Detect which cell encompasses the target text, then output its [X, Y] center coordinate. 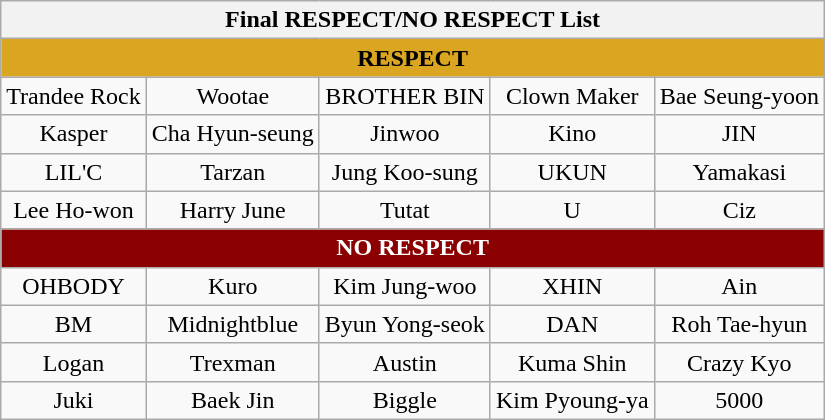
Kino [572, 134]
Kasper [74, 134]
Baek Jin [232, 400]
Jung Koo-sung [404, 172]
Kim Jung-woo [404, 286]
Harry June [232, 210]
U [572, 210]
Kuma Shin [572, 362]
NO RESPECT [413, 248]
Wootae [232, 96]
Crazy Kyo [739, 362]
Lee Ho-won [74, 210]
Roh Tae-hyun [739, 324]
Juki [74, 400]
Tutat [404, 210]
Bae Seung-yoon [739, 96]
Ain [739, 286]
Jinwoo [404, 134]
Austin [404, 362]
Biggle [404, 400]
Kuro [232, 286]
Cha Hyun-seung [232, 134]
Midnightblue [232, 324]
LIL'C [74, 172]
RESPECT [413, 58]
Tarzan [232, 172]
Kim Pyoung-ya [572, 400]
JIN [739, 134]
Yamakasi [739, 172]
OHBODY [74, 286]
DAN [572, 324]
Trexman [232, 362]
Logan [74, 362]
Byun Yong-seok [404, 324]
BM [74, 324]
Trandee Rock [74, 96]
5000 [739, 400]
BROTHER BIN [404, 96]
Ciz [739, 210]
Final RESPECT/NO RESPECT List [413, 20]
XHIN [572, 286]
UKUN [572, 172]
Clown Maker [572, 96]
